Detect which cell encompasses the target text, then output its [X, Y] center coordinate. 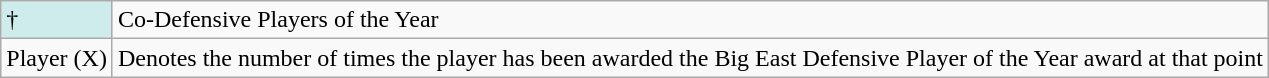
† [57, 20]
Player (X) [57, 58]
Denotes the number of times the player has been awarded the Big East Defensive Player of the Year award at that point [690, 58]
Co-Defensive Players of the Year [690, 20]
